From the cell containing the given text, extract its center point as (X, Y) coordinate. 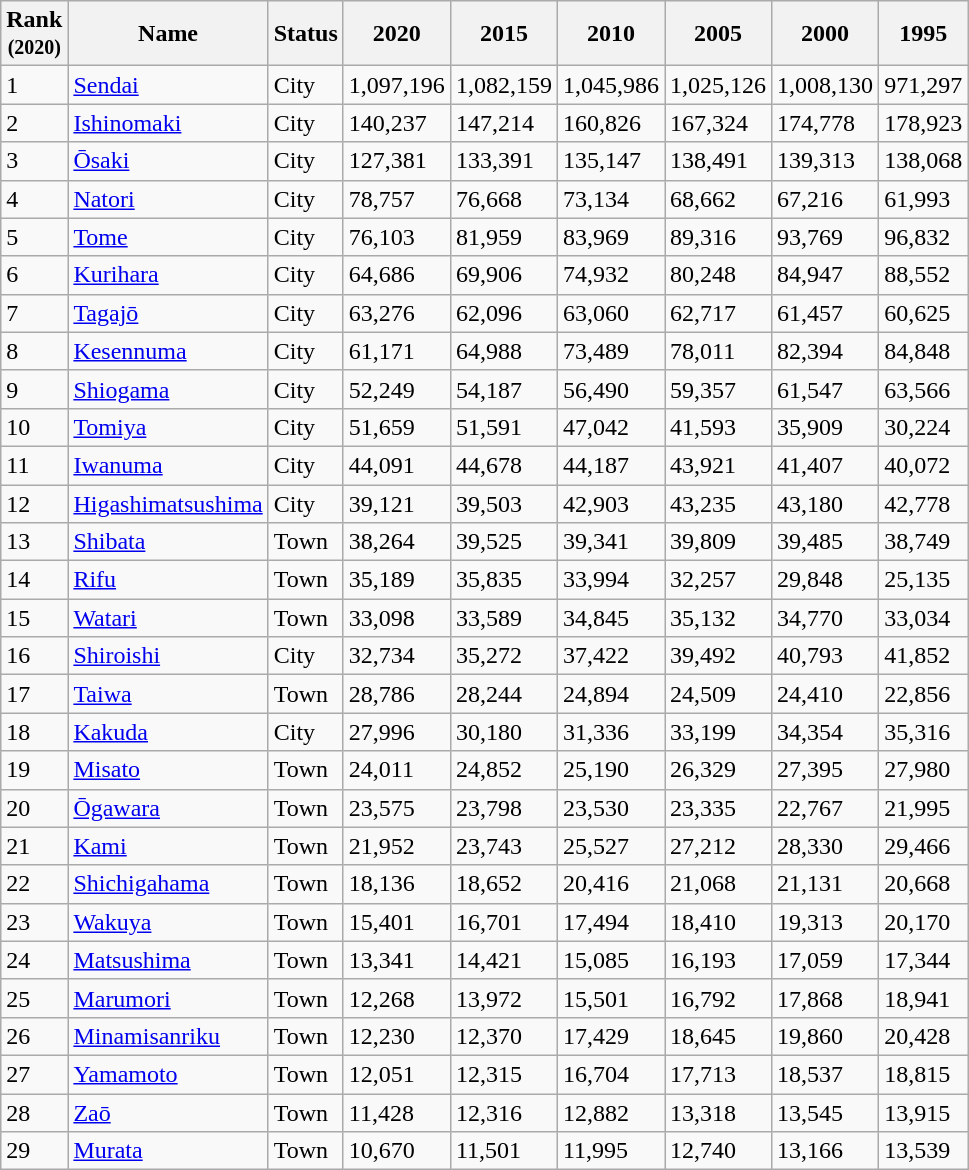
17,713 (718, 1074)
43,921 (718, 465)
Kurihara (168, 275)
Tomiya (168, 427)
35,316 (924, 732)
51,591 (504, 427)
1,097,196 (396, 85)
30,180 (504, 732)
11 (34, 465)
2005 (718, 34)
138,491 (718, 161)
13,166 (826, 1151)
24,410 (826, 694)
33,589 (504, 618)
35,835 (504, 580)
52,249 (396, 389)
93,769 (826, 237)
Ōsaki (168, 161)
26 (34, 1036)
127,381 (396, 161)
59,357 (718, 389)
21,068 (718, 884)
12,316 (504, 1113)
42,778 (924, 503)
42,903 (610, 503)
11,428 (396, 1113)
39,121 (396, 503)
54,187 (504, 389)
28,786 (396, 694)
39,341 (610, 542)
89,316 (718, 237)
43,235 (718, 503)
25,527 (610, 846)
1,008,130 (826, 85)
17,494 (610, 922)
17,868 (826, 998)
Status (306, 34)
24,894 (610, 694)
Minamisanriku (168, 1036)
69,906 (504, 275)
13 (34, 542)
21 (34, 846)
Watari (168, 618)
18,136 (396, 884)
26,329 (718, 770)
44,091 (396, 465)
44,678 (504, 465)
39,525 (504, 542)
68,662 (718, 199)
17,344 (924, 960)
21,952 (396, 846)
12,230 (396, 1036)
Marumori (168, 998)
35,132 (718, 618)
Iwanuma (168, 465)
18,410 (718, 922)
20,170 (924, 922)
35,909 (826, 427)
Misato (168, 770)
39,485 (826, 542)
18 (34, 732)
40,793 (826, 656)
Kesennuma (168, 351)
139,313 (826, 161)
13,539 (924, 1151)
22,767 (826, 808)
41,407 (826, 465)
Shiogama (168, 389)
6 (34, 275)
23,335 (718, 808)
13,318 (718, 1113)
25 (34, 998)
28,244 (504, 694)
44,187 (610, 465)
12,315 (504, 1074)
Rifu (168, 580)
1,045,986 (610, 85)
Tome (168, 237)
64,988 (504, 351)
81,959 (504, 237)
33,034 (924, 618)
8 (34, 351)
15 (34, 618)
21,131 (826, 884)
Name (168, 34)
23,743 (504, 846)
Tagajō (168, 313)
18,537 (826, 1074)
27,395 (826, 770)
23,530 (610, 808)
Sendai (168, 85)
34,845 (610, 618)
78,757 (396, 199)
15,085 (610, 960)
20 (34, 808)
147,214 (504, 123)
51,659 (396, 427)
16,193 (718, 960)
23,798 (504, 808)
2 (34, 123)
84,848 (924, 351)
20,416 (610, 884)
60,625 (924, 313)
33,199 (718, 732)
16,704 (610, 1074)
16 (34, 656)
24 (34, 960)
178,923 (924, 123)
25,135 (924, 580)
21,995 (924, 808)
Yamamoto (168, 1074)
Wakuya (168, 922)
62,717 (718, 313)
73,489 (610, 351)
32,734 (396, 656)
Shiroishi (168, 656)
2000 (826, 34)
88,552 (924, 275)
31,336 (610, 732)
83,969 (610, 237)
47,042 (610, 427)
22,856 (924, 694)
63,060 (610, 313)
Murata (168, 1151)
Rank(2020) (34, 34)
34,354 (826, 732)
16,701 (504, 922)
18,941 (924, 998)
25,190 (610, 770)
27,996 (396, 732)
13,545 (826, 1113)
32,257 (718, 580)
28 (34, 1113)
61,547 (826, 389)
64,686 (396, 275)
23,575 (396, 808)
61,171 (396, 351)
20,428 (924, 1036)
67,216 (826, 199)
20,668 (924, 884)
27,212 (718, 846)
27 (34, 1074)
12,051 (396, 1074)
43,180 (826, 503)
135,147 (610, 161)
29,466 (924, 846)
24,852 (504, 770)
34,770 (826, 618)
167,324 (718, 123)
84,947 (826, 275)
3 (34, 161)
Kakuda (168, 732)
19,860 (826, 1036)
2020 (396, 34)
35,189 (396, 580)
14,421 (504, 960)
4 (34, 199)
160,826 (610, 123)
12 (34, 503)
Taiwa (168, 694)
61,993 (924, 199)
17,059 (826, 960)
11,995 (610, 1151)
24,509 (718, 694)
138,068 (924, 161)
63,566 (924, 389)
27,980 (924, 770)
56,490 (610, 389)
19 (34, 770)
29,848 (826, 580)
10,670 (396, 1151)
5 (34, 237)
78,011 (718, 351)
12,882 (610, 1113)
11,501 (504, 1151)
16,792 (718, 998)
15,401 (396, 922)
133,391 (504, 161)
174,778 (826, 123)
39,503 (504, 503)
61,457 (826, 313)
24,011 (396, 770)
18,652 (504, 884)
96,832 (924, 237)
2010 (610, 34)
29 (34, 1151)
7 (34, 313)
Kami (168, 846)
41,593 (718, 427)
10 (34, 427)
18,645 (718, 1036)
14 (34, 580)
80,248 (718, 275)
Ishinomaki (168, 123)
62,096 (504, 313)
76,103 (396, 237)
12,268 (396, 998)
40,072 (924, 465)
63,276 (396, 313)
1,082,159 (504, 85)
9 (34, 389)
13,341 (396, 960)
39,809 (718, 542)
82,394 (826, 351)
12,740 (718, 1151)
30,224 (924, 427)
74,932 (610, 275)
13,972 (504, 998)
12,370 (504, 1036)
19,313 (826, 922)
73,134 (610, 199)
39,492 (718, 656)
13,915 (924, 1113)
17,429 (610, 1036)
18,815 (924, 1074)
23 (34, 922)
17 (34, 694)
41,852 (924, 656)
Higashimatsushima (168, 503)
33,994 (610, 580)
1 (34, 85)
1995 (924, 34)
38,749 (924, 542)
Natori (168, 199)
Matsushima (168, 960)
15,501 (610, 998)
1,025,126 (718, 85)
22 (34, 884)
37,422 (610, 656)
140,237 (396, 123)
76,668 (504, 199)
28,330 (826, 846)
35,272 (504, 656)
Ōgawara (168, 808)
2015 (504, 34)
Shichigahama (168, 884)
33,098 (396, 618)
971,297 (924, 85)
38,264 (396, 542)
Zaō (168, 1113)
Shibata (168, 542)
